Scan for the cell matching the given text and deliver its [X, Y] coordinate at center. 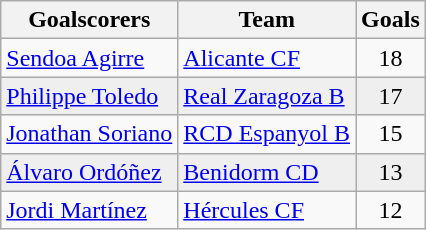
Jonathan Soriano [90, 134]
12 [391, 210]
Álvaro Ordóñez [90, 172]
Hércules CF [267, 210]
Team [267, 20]
17 [391, 96]
15 [391, 134]
Benidorm CD [267, 172]
13 [391, 172]
Jordi Martínez [90, 210]
Goals [391, 20]
Real Zaragoza B [267, 96]
Goalscorers [90, 20]
18 [391, 58]
Philippe Toledo [90, 96]
Sendoa Agirre [90, 58]
Alicante CF [267, 58]
RCD Espanyol B [267, 134]
